Detect which cell encompasses the target text, then output its [x, y] center coordinate. 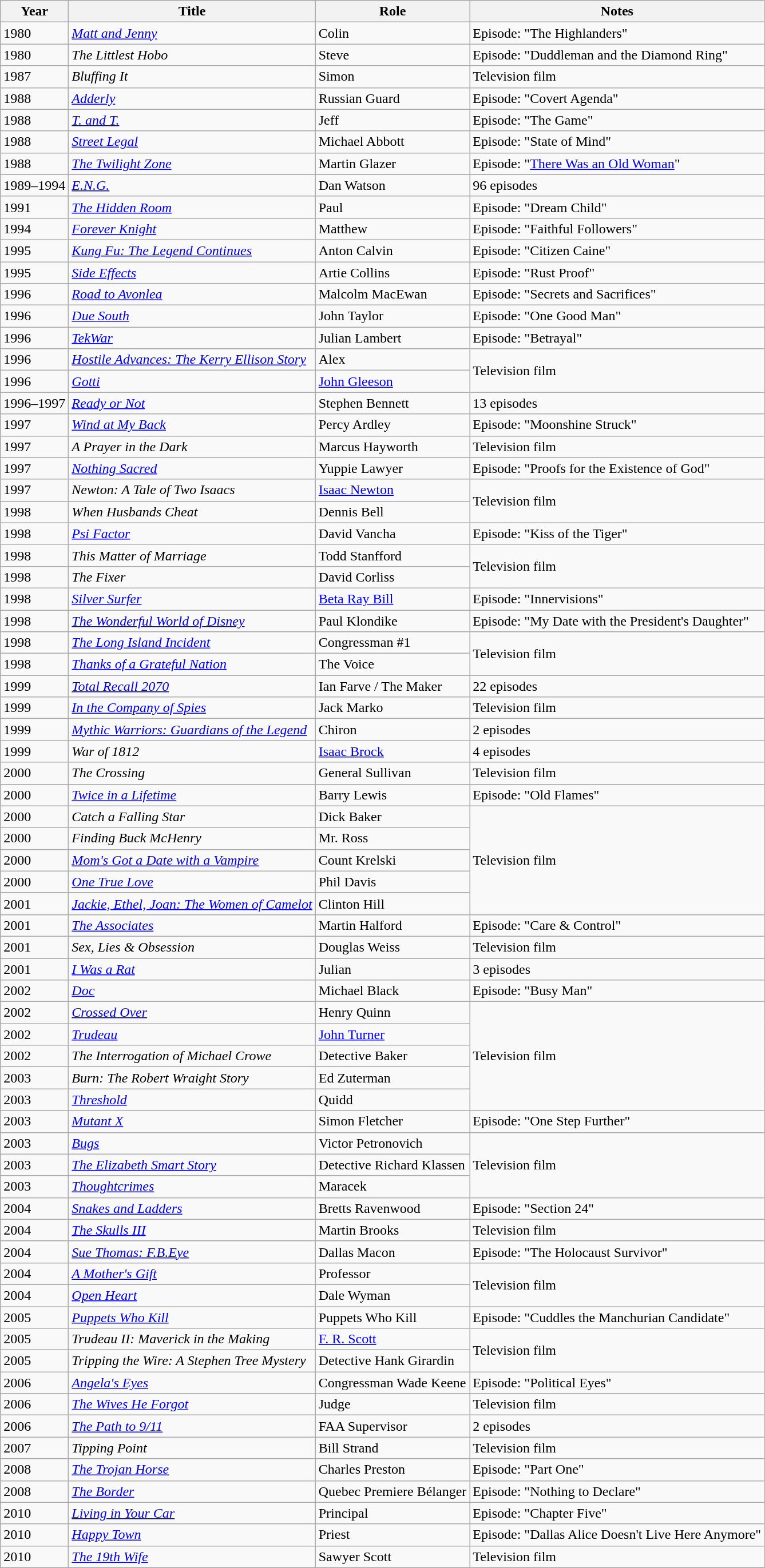
John Turner [393, 1034]
Professor [393, 1273]
John Gleeson [393, 381]
E.N.G. [192, 185]
Kung Fu: The Legend Continues [192, 250]
Episode: "Citizen Caine" [617, 250]
The Long Island Incident [192, 643]
1989–1994 [34, 185]
Forever Knight [192, 229]
FAA Supervisor [393, 1426]
Quebec Premiere Bélanger [393, 1491]
Congressman #1 [393, 643]
The Hidden Room [192, 207]
Catch a Falling Star [192, 817]
Episode: "The Holocaust Survivor" [617, 1252]
The Trojan Horse [192, 1470]
Episode: "Cuddles the Manchurian Candidate" [617, 1317]
Tipping Point [192, 1448]
David Corliss [393, 577]
Mutant X [192, 1121]
Colin [393, 33]
Michael Abbott [393, 142]
Stephen Bennett [393, 403]
Total Recall 2070 [192, 686]
Psi Factor [192, 534]
Episode: "Busy Man" [617, 991]
The Wives He Forgot [192, 1404]
Silver Surfer [192, 599]
Episode: "Kiss of the Tiger" [617, 534]
Matthew [393, 229]
Simon Fletcher [393, 1121]
Bretts Ravenwood [393, 1208]
The Littlest Hobo [192, 55]
Julian Lambert [393, 338]
Notes [617, 11]
Thanks of a Grateful Nation [192, 664]
Detective Baker [393, 1056]
3 episodes [617, 969]
Episode: "Political Eyes" [617, 1383]
Maracek [393, 1187]
Episode: "Nothing to Declare" [617, 1491]
Simon [393, 77]
Street Legal [192, 142]
1987 [34, 77]
Paul Klondike [393, 620]
The 19th Wife [192, 1557]
Chiron [393, 730]
John Taylor [393, 316]
Sawyer Scott [393, 1557]
Trudeau II: Maverick in the Making [192, 1339]
Todd Stanfford [393, 555]
Doc [192, 991]
The Path to 9/11 [192, 1426]
Matt and Jenny [192, 33]
Sue Thomas: F.B.Eye [192, 1252]
Episode: "Covert Agenda" [617, 98]
Episode: "Section 24" [617, 1208]
Jeff [393, 120]
Paul [393, 207]
David Vancha [393, 534]
Episode: "Duddleman and the Diamond Ring" [617, 55]
TekWar [192, 338]
I Was a Rat [192, 969]
A Prayer in the Dark [192, 447]
Bluffing It [192, 77]
Henry Quinn [393, 1013]
Episode: "Part One" [617, 1470]
This Matter of Marriage [192, 555]
General Sullivan [393, 773]
Douglas Weiss [393, 947]
Dallas Macon [393, 1252]
Martin Halford [393, 925]
Alex [393, 360]
Tripping the Wire: A Stephen Tree Mystery [192, 1361]
Bugs [192, 1143]
Jackie, Ethel, Joan: The Women of Camelot [192, 904]
Phil Davis [393, 882]
Episode: "The Game" [617, 120]
Role [393, 11]
Threshold [192, 1100]
Isaac Newton [393, 490]
Count Krelski [393, 860]
Ready or Not [192, 403]
Episode: "There Was an Old Woman" [617, 164]
Michael Black [393, 991]
Victor Petronovich [393, 1143]
One True Love [192, 882]
Jack Marko [393, 708]
Episode: "Moonshine Struck" [617, 425]
The Twilight Zone [192, 164]
Adderly [192, 98]
Happy Town [192, 1535]
The Voice [393, 664]
Hostile Advances: The Kerry Ellison Story [192, 360]
1996–1997 [34, 403]
Anton Calvin [393, 250]
Martin Glazer [393, 164]
Dale Wyman [393, 1295]
F. R. Scott [393, 1339]
1991 [34, 207]
Episode: "Rust Proof" [617, 273]
Judge [393, 1404]
96 episodes [617, 185]
Episode: "State of Mind" [617, 142]
Martin Brooks [393, 1230]
Open Heart [192, 1295]
Wind at My Back [192, 425]
Congressman Wade Keene [393, 1383]
Priest [393, 1535]
Mom's Got a Date with a Vampire [192, 860]
Episode: "Care & Control" [617, 925]
Episode: "Dallas Alice Doesn't Live Here Anymore" [617, 1535]
Newton: A Tale of Two Isaacs [192, 490]
Charles Preston [393, 1470]
Episode: "Old Flames" [617, 795]
Dennis Bell [393, 512]
Episode: "My Date with the President's Daughter" [617, 620]
Episode: "Innervisions" [617, 599]
Ed Zuterman [393, 1078]
Bill Strand [393, 1448]
Side Effects [192, 273]
Episode: "Betrayal" [617, 338]
Detective Richard Klassen [393, 1165]
Detective Hank Girardin [393, 1361]
Thoughtcrimes [192, 1187]
Episode: "The Highlanders" [617, 33]
Episode: "Faithful Followers" [617, 229]
Gotti [192, 381]
Year [34, 11]
Percy Ardley [393, 425]
Russian Guard [393, 98]
22 episodes [617, 686]
The Associates [192, 925]
Dick Baker [393, 817]
Beta Ray Bill [393, 599]
Clinton Hill [393, 904]
Julian [393, 969]
Living in Your Car [192, 1513]
Crossed Over [192, 1013]
Due South [192, 316]
2007 [34, 1448]
Twice in a Lifetime [192, 795]
War of 1812 [192, 751]
The Fixer [192, 577]
When Husbands Cheat [192, 512]
Burn: The Robert Wraight Story [192, 1078]
4 episodes [617, 751]
Marcus Hayworth [393, 447]
A Mother's Gift [192, 1273]
Principal [393, 1513]
Sex, Lies & Obsession [192, 947]
Quidd [393, 1100]
Mythic Warriors: Guardians of the Legend [192, 730]
The Skulls III [192, 1230]
Road to Avonlea [192, 295]
Malcolm MacEwan [393, 295]
Episode: "Secrets and Sacrifices" [617, 295]
Steve [393, 55]
13 episodes [617, 403]
In the Company of Spies [192, 708]
The Wonderful World of Disney [192, 620]
Episode: "Dream Child" [617, 207]
1994 [34, 229]
T. and T. [192, 120]
Dan Watson [393, 185]
Mr. Ross [393, 838]
Yuppie Lawyer [393, 468]
Trudeau [192, 1034]
Episode: "One Step Further" [617, 1121]
Nothing Sacred [192, 468]
Angela's Eyes [192, 1383]
Title [192, 11]
Episode: "Chapter Five" [617, 1513]
Snakes and Ladders [192, 1208]
The Crossing [192, 773]
Episode: "One Good Man" [617, 316]
Episode: "Proofs for the Existence of God" [617, 468]
Ian Farve / The Maker [393, 686]
Isaac Brock [393, 751]
The Interrogation of Michael Crowe [192, 1056]
Finding Buck McHenry [192, 838]
The Elizabeth Smart Story [192, 1165]
The Border [192, 1491]
Artie Collins [393, 273]
Barry Lewis [393, 795]
